Detect which cell encompasses the target text, then output its [X, Y] center coordinate. 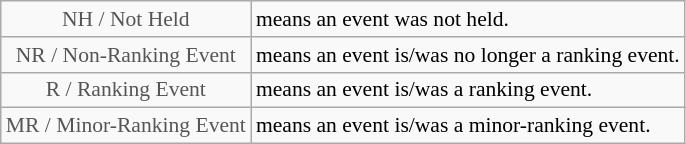
means an event is/was a minor-ranking event. [468, 126]
means an event was not held. [468, 19]
means an event is/was a ranking event. [468, 90]
means an event is/was no longer a ranking event. [468, 55]
NH / Not Held [126, 19]
MR / Minor-Ranking Event [126, 126]
NR / Non-Ranking Event [126, 55]
R / Ranking Event [126, 90]
